Output the (x, y) coordinate of the center of the cell containing the given text.  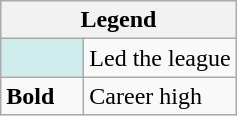
Led the league (160, 58)
Legend (118, 20)
Career high (160, 96)
Bold (42, 96)
